Search for the cell housing the specified text and yield its (x, y) center coordinate. 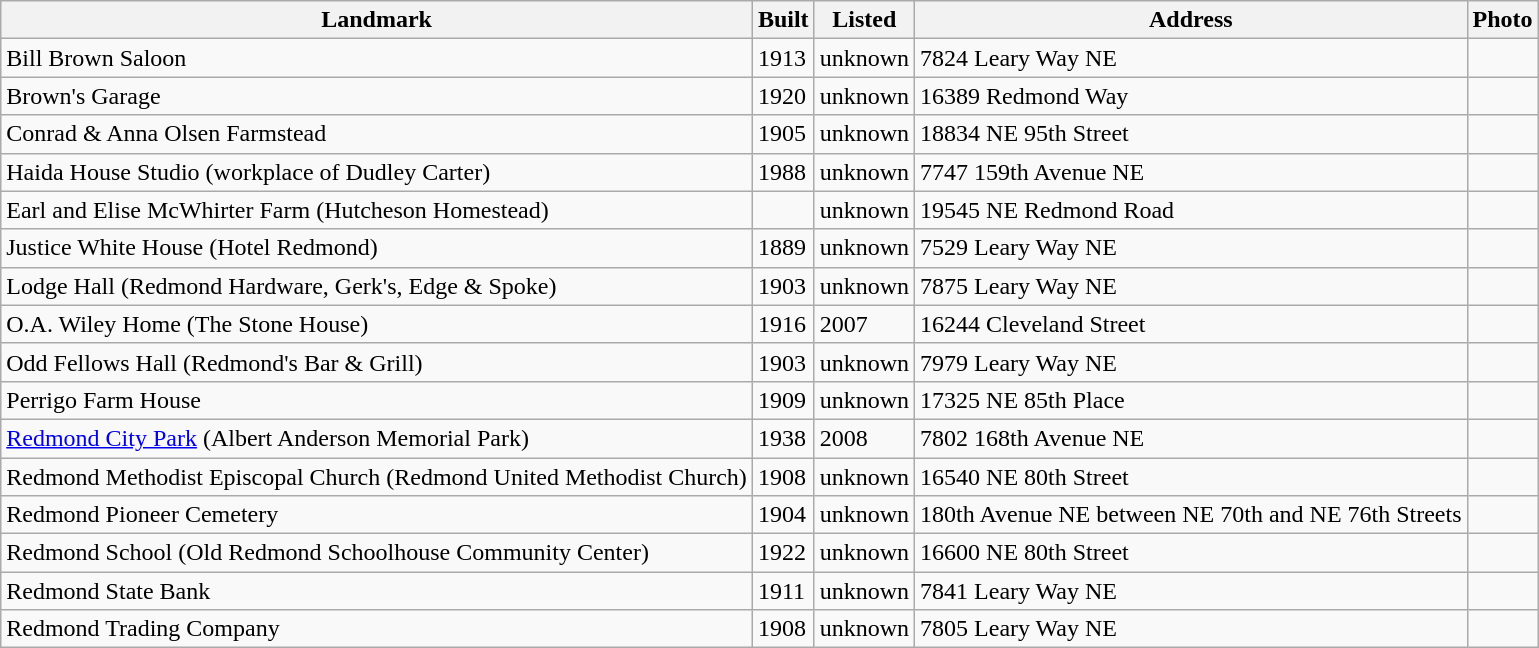
16244 Cleveland Street (1192, 324)
1905 (783, 134)
7805 Leary Way NE (1192, 629)
Bill Brown Saloon (377, 58)
Brown's Garage (377, 96)
Haida House Studio (workplace of Dudley Carter) (377, 172)
1909 (783, 400)
16389 Redmond Way (1192, 96)
Redmond School (Old Redmond Schoolhouse Community Center) (377, 553)
Landmark (377, 20)
Perrigo Farm House (377, 400)
18834 NE 95th Street (1192, 134)
7875 Leary Way NE (1192, 286)
Redmond State Bank (377, 591)
Built (783, 20)
7529 Leary Way NE (1192, 248)
2008 (864, 438)
Redmond Pioneer Cemetery (377, 515)
1920 (783, 96)
7824 Leary Way NE (1192, 58)
Photo (1502, 20)
7841 Leary Way NE (1192, 591)
1911 (783, 591)
Redmond Trading Company (377, 629)
Earl and Elise McWhirter Farm (Hutcheson Homestead) (377, 210)
Listed (864, 20)
16540 NE 80th Street (1192, 477)
Address (1192, 20)
Redmond City Park (Albert Anderson Memorial Park) (377, 438)
Redmond Methodist Episcopal Church (Redmond United Methodist Church) (377, 477)
1889 (783, 248)
7747 159th Avenue NE (1192, 172)
Justice White House (Hotel Redmond) (377, 248)
1938 (783, 438)
16600 NE 80th Street (1192, 553)
O.A. Wiley Home (The Stone House) (377, 324)
1916 (783, 324)
7802 168th Avenue NE (1192, 438)
1904 (783, 515)
1913 (783, 58)
7979 Leary Way NE (1192, 362)
2007 (864, 324)
1988 (783, 172)
Odd Fellows Hall (Redmond's Bar & Grill) (377, 362)
1922 (783, 553)
19545 NE Redmond Road (1192, 210)
Conrad & Anna Olsen Farmstead (377, 134)
180th Avenue NE between NE 70th and NE 76th Streets (1192, 515)
Lodge Hall (Redmond Hardware, Gerk's, Edge & Spoke) (377, 286)
17325 NE 85th Place (1192, 400)
